From the cell containing the given text, extract its center point as (x, y) coordinate. 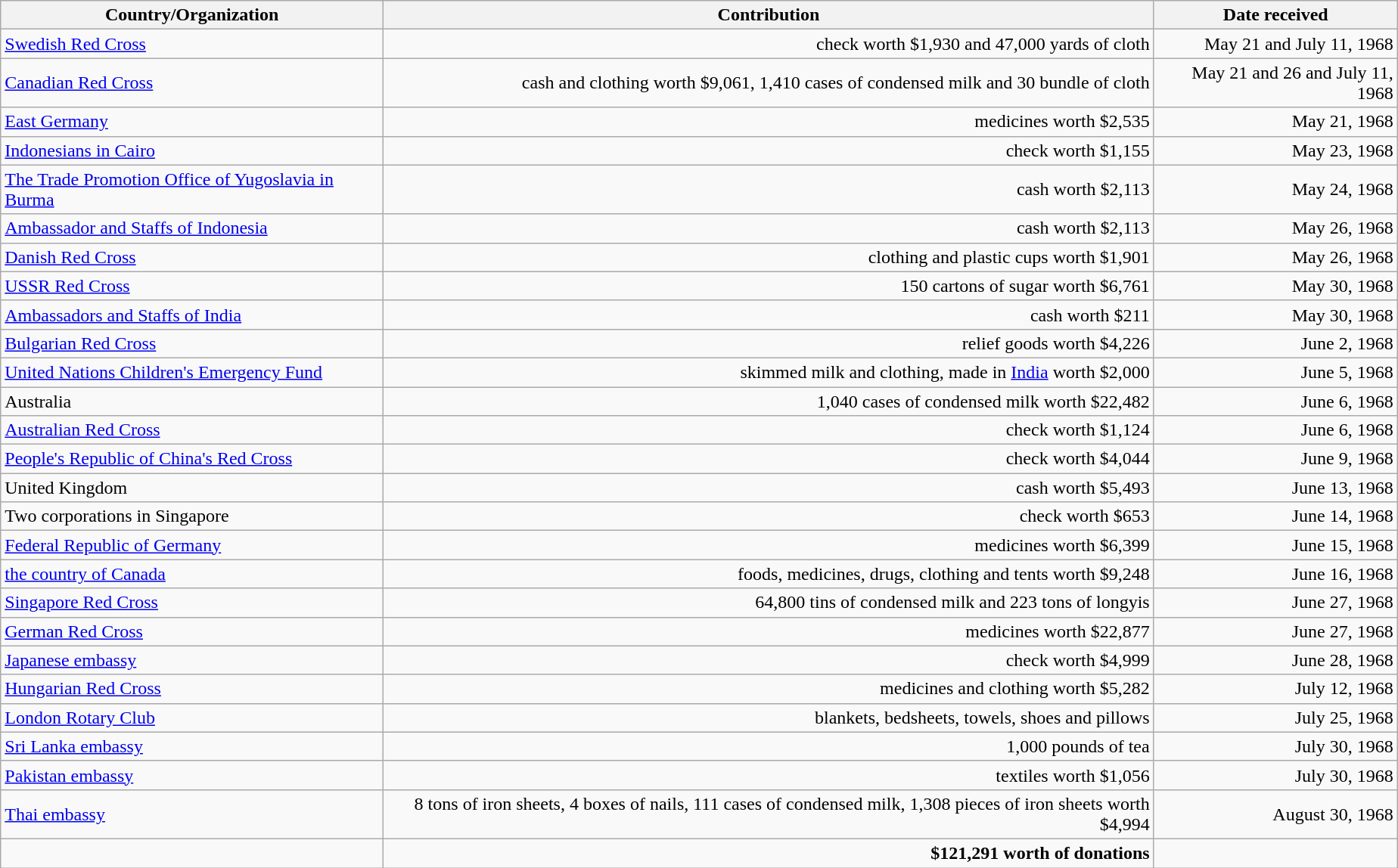
June 5, 1968 (1275, 372)
$121,291 worth of donations (769, 853)
The Trade Promotion Office of Yugoslavia in Burma (192, 189)
Two corporations in Singapore (192, 516)
Ambassador and Staffs of Indonesia (192, 228)
June 14, 1968 (1275, 516)
the country of Canada (192, 574)
textiles worth $1,056 (769, 775)
relief goods worth $4,226 (769, 343)
July 25, 1968 (1275, 718)
blankets, bedsheets, towels, shoes and pillows (769, 718)
Hungarian Red Cross (192, 689)
May 23, 1968 (1275, 150)
Australia (192, 401)
medicines worth $22,877 (769, 631)
Singapore Red Cross (192, 603)
June 28, 1968 (1275, 660)
Ambassadors and Staffs of India (192, 315)
Thai embassy (192, 814)
Indonesians in Cairo (192, 150)
cash worth $211 (769, 315)
Federal Republic of Germany (192, 545)
check worth $1,155 (769, 150)
check worth $653 (769, 516)
Australian Red Cross (192, 430)
May 21, 1968 (1275, 122)
1,000 pounds of tea (769, 746)
Bulgarian Red Cross (192, 343)
Sri Lanka embassy (192, 746)
clothing and plastic cups worth $1,901 (769, 257)
People's Republic of China's Red Cross (192, 459)
May 21 and July 11, 1968 (1275, 44)
June 13, 1968 (1275, 488)
United Kingdom (192, 488)
June 16, 1968 (1275, 574)
German Red Cross (192, 631)
check worth $4,999 (769, 660)
check worth $1,124 (769, 430)
Swedish Red Cross (192, 44)
cash and clothing worth $9,061, 1,410 cases of condensed milk and 30 bundle of cloth (769, 83)
United Nations Children's Emergency Fund (192, 372)
check worth $4,044 (769, 459)
cash worth $5,493 (769, 488)
medicines and clothing worth $5,282 (769, 689)
skimmed milk and clothing, made in India worth $2,000 (769, 372)
medicines worth $2,535 (769, 122)
foods, medicines, drugs, clothing and tents worth $9,248 (769, 574)
64,800 tins of condensed milk and 223 tons of longyis (769, 603)
medicines worth $6,399 (769, 545)
Contribution (769, 15)
June 9, 1968 (1275, 459)
July 12, 1968 (1275, 689)
May 24, 1968 (1275, 189)
Date received (1275, 15)
May 21 and 26 and July 11, 1968 (1275, 83)
Country/Organization (192, 15)
1,040 cases of condensed milk worth $22,482 (769, 401)
Japanese embassy (192, 660)
check worth $1,930 and 47,000 yards of cloth (769, 44)
150 cartons of sugar worth $6,761 (769, 286)
Pakistan embassy (192, 775)
June 2, 1968 (1275, 343)
June 15, 1968 (1275, 545)
USSR Red Cross (192, 286)
Danish Red Cross (192, 257)
East Germany (192, 122)
8 tons of iron sheets, 4 boxes of nails, 111 cases of condensed milk, 1,308 pieces of iron sheets worth $4,994 (769, 814)
August 30, 1968 (1275, 814)
London Rotary Club (192, 718)
Canadian Red Cross (192, 83)
